Search for the cell housing the specified text and yield its [x, y] center coordinate. 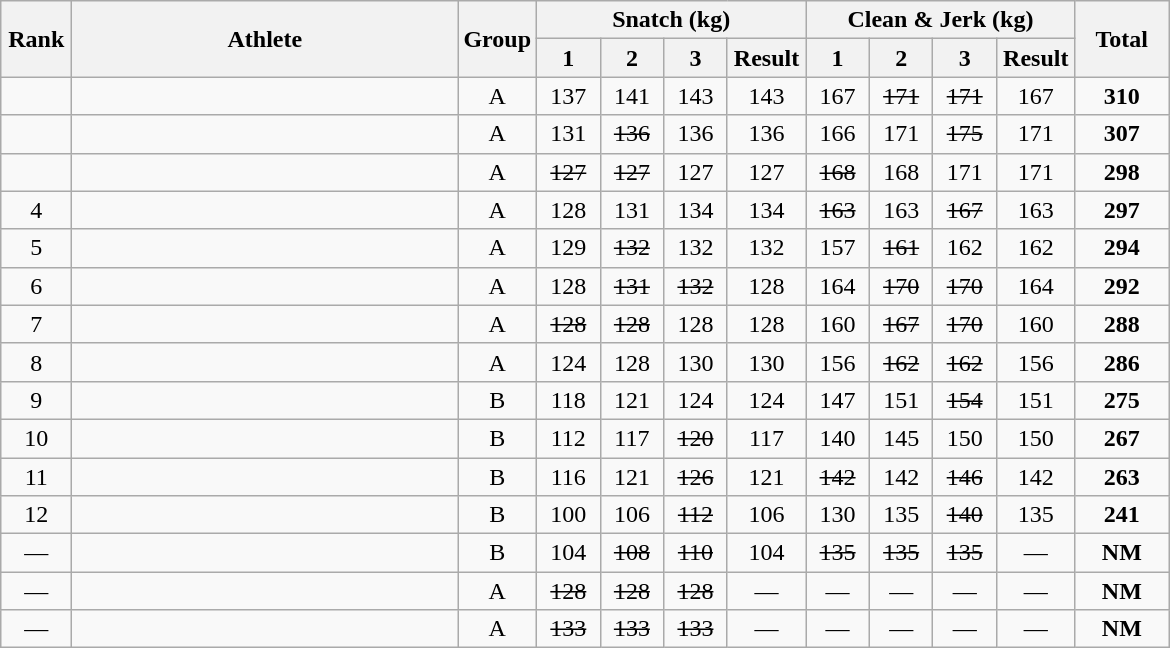
Rank [36, 39]
Clean & Jerk (kg) [940, 20]
310 [1122, 96]
5 [36, 248]
288 [1122, 324]
267 [1122, 438]
263 [1122, 477]
Snatch (kg) [672, 20]
175 [965, 134]
108 [632, 553]
166 [838, 134]
10 [36, 438]
110 [696, 553]
241 [1122, 515]
146 [965, 477]
137 [569, 96]
100 [569, 515]
118 [569, 400]
7 [36, 324]
116 [569, 477]
8 [36, 362]
154 [965, 400]
120 [696, 438]
9 [36, 400]
275 [1122, 400]
12 [36, 515]
126 [696, 477]
297 [1122, 210]
307 [1122, 134]
147 [838, 400]
145 [901, 438]
286 [1122, 362]
129 [569, 248]
4 [36, 210]
141 [632, 96]
Total [1122, 39]
294 [1122, 248]
161 [901, 248]
6 [36, 286]
11 [36, 477]
Group [498, 39]
157 [838, 248]
298 [1122, 172]
292 [1122, 286]
Athlete [265, 39]
